Locate the cell with the specified text and output its [X, Y] center coordinate. 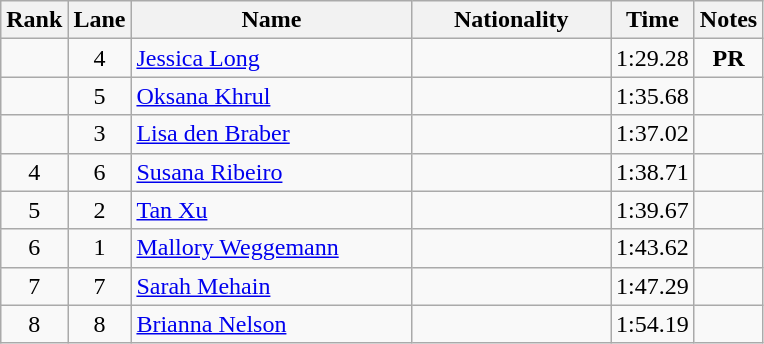
1:39.67 [653, 210]
1:29.28 [653, 58]
Jessica Long [272, 58]
1:37.02 [653, 134]
1:47.29 [653, 286]
PR [728, 58]
Oksana Khrul [272, 96]
1:35.68 [653, 96]
Brianna Nelson [272, 324]
Rank [34, 20]
Time [653, 20]
Susana Ribeiro [272, 172]
1 [100, 248]
Lane [100, 20]
Notes [728, 20]
Lisa den Braber [272, 134]
Mallory Weggemann [272, 248]
1:38.71 [653, 172]
1:43.62 [653, 248]
Tan Xu [272, 210]
2 [100, 210]
Name [272, 20]
Sarah Mehain [272, 286]
1:54.19 [653, 324]
3 [100, 134]
Nationality [512, 20]
